Locate the cell with the specified text and output its [X, Y] center coordinate. 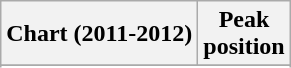
Peakposition [244, 34]
Chart (2011-2012) [100, 34]
